Output the [X, Y] coordinate of the center of the cell containing the given text.  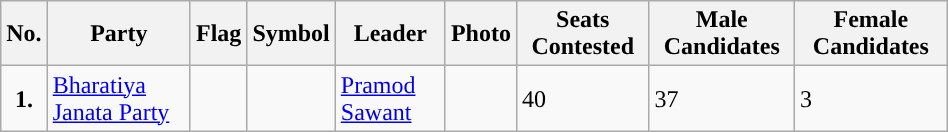
Bharatiya Janata Party [118, 98]
No. [24, 34]
Symbol [291, 34]
Male Candidates [722, 34]
Pramod Sawant [390, 98]
40 [582, 98]
Photo [480, 34]
Seats Contested [582, 34]
1. [24, 98]
Leader [390, 34]
37 [722, 98]
Female Candidates [870, 34]
Flag [218, 34]
3 [870, 98]
Party [118, 34]
